Capture the cell that displays the provided text and extract its (X, Y) central coordinate. 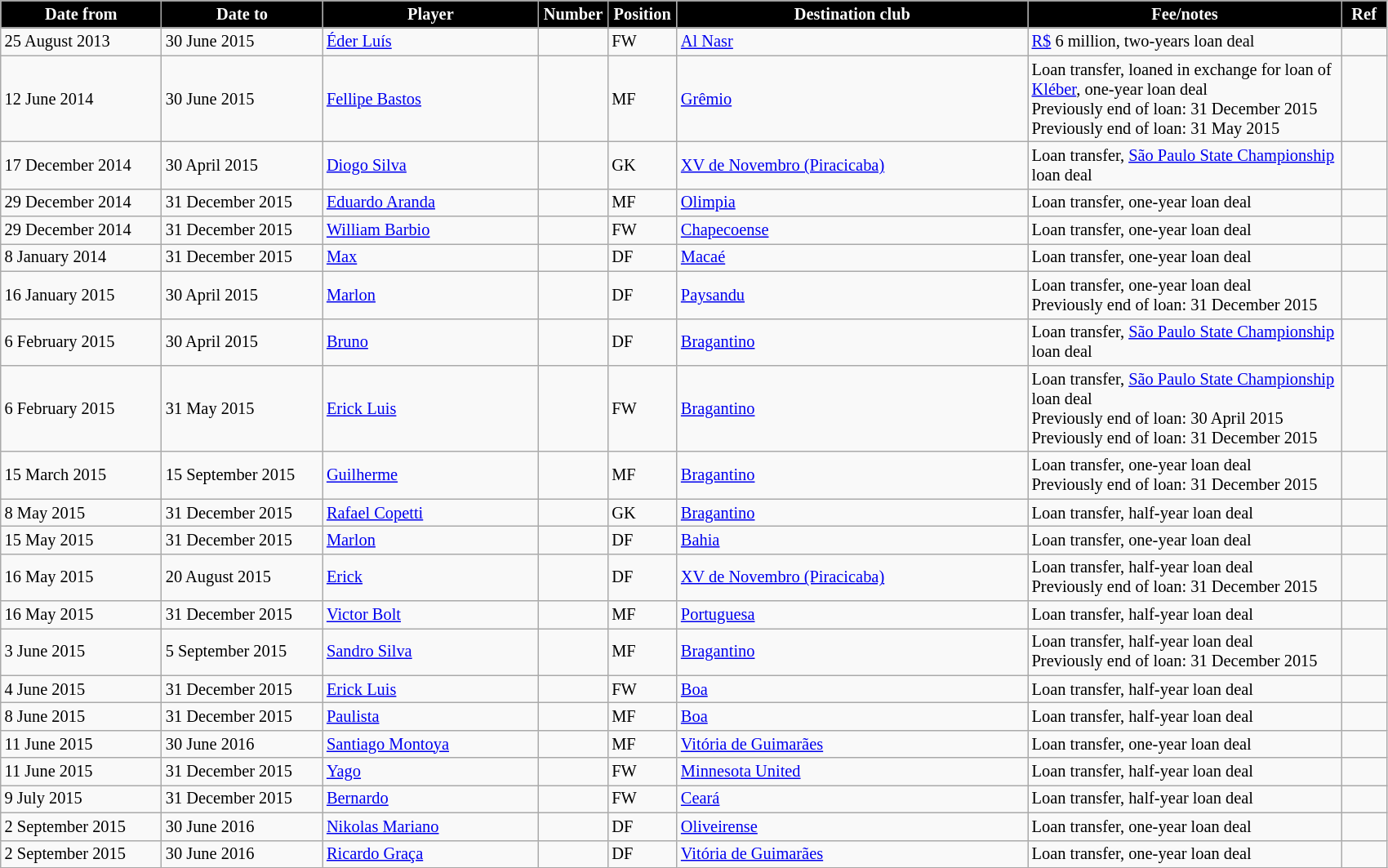
Player (431, 14)
Number (573, 14)
Bahia (852, 540)
Sandro Silva (431, 652)
20 August 2015 (242, 577)
Loan transfer, loaned in exchange for loan of Kléber, one-year loan dealPreviously end of loan: 31 December 2015Previously end of loan: 31 May 2015 (1186, 99)
Guilherme (431, 475)
Bruno (431, 342)
12 June 2014 (82, 99)
William Barbio (431, 230)
8 June 2015 (82, 716)
R$ 6 million, two-years loan deal (1186, 42)
Position (642, 14)
Date to (242, 14)
Paysandu (852, 295)
Loan transfer, São Paulo State Championship loan dealPreviously end of loan: 30 April 2015Previously end of loan: 31 December 2015 (1186, 408)
Macaé (852, 257)
Date from (82, 14)
Ref (1364, 14)
16 January 2015 (82, 295)
3 June 2015 (82, 652)
Victor Bolt (431, 615)
Destination club (852, 14)
Eduardo Aranda (431, 203)
Minnesota United (852, 772)
Ceará (852, 799)
Portuguesa (852, 615)
Yago (431, 772)
4 June 2015 (82, 689)
Max (431, 257)
15 March 2015 (82, 475)
Oliveirense (852, 826)
Fellipe Bastos (431, 99)
Santiago Montoya (431, 744)
Grêmio (852, 99)
17 December 2014 (82, 165)
Éder Luís (431, 42)
8 May 2015 (82, 513)
Fee/notes (1186, 14)
Nikolas Mariano (431, 826)
Ricardo Graça (431, 854)
Diogo Silva (431, 165)
Rafael Copetti (431, 513)
15 September 2015 (242, 475)
9 July 2015 (82, 799)
Al Nasr (852, 42)
Olimpia (852, 203)
Chapecoense (852, 230)
31 May 2015 (242, 408)
15 May 2015 (82, 540)
Paulista (431, 716)
Bernardo (431, 799)
25 August 2013 (82, 42)
5 September 2015 (242, 652)
Erick (431, 577)
8 January 2014 (82, 257)
